Extract the (x, y) coordinate from the center of the cell holding the provided text.  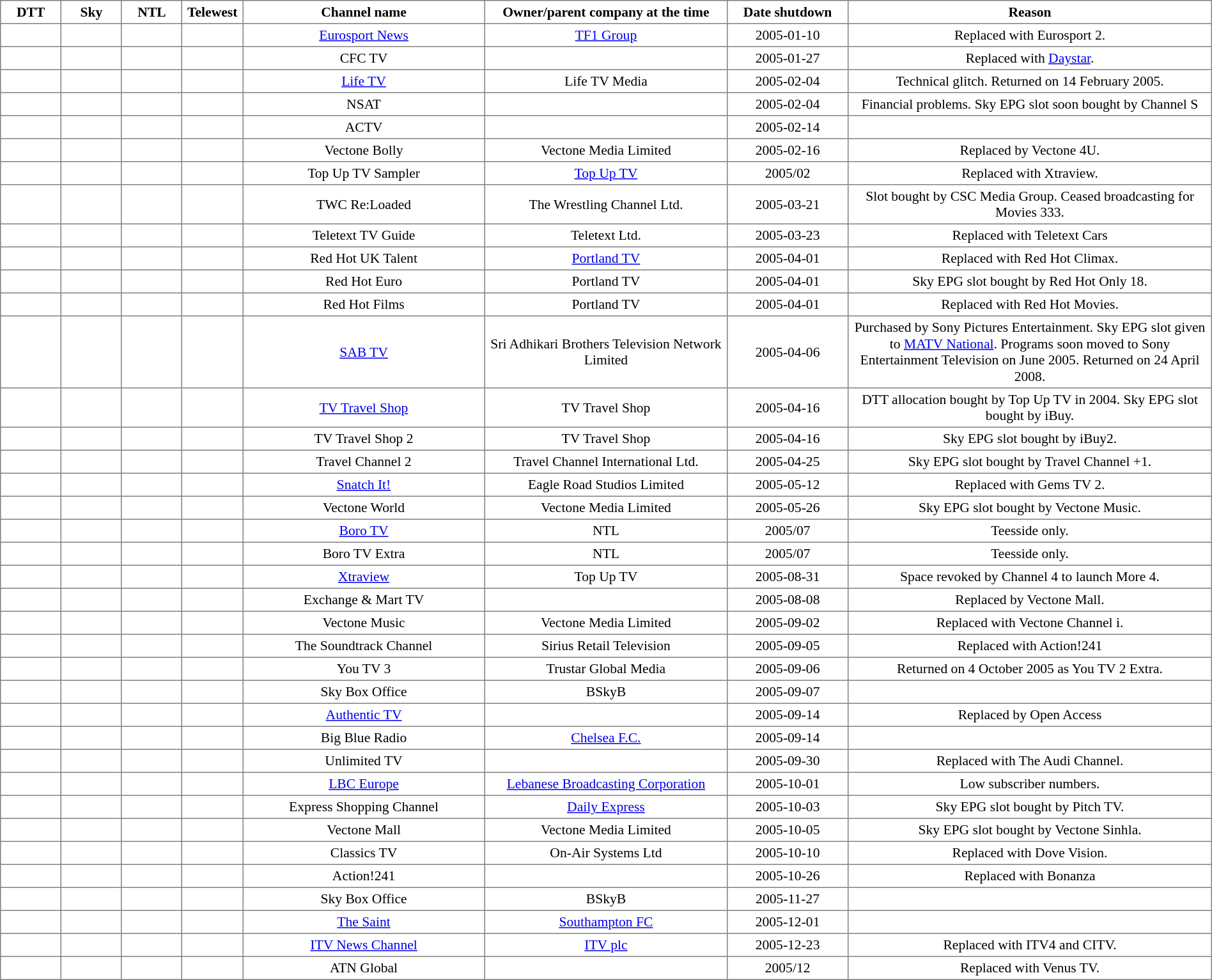
2005-05-12 (788, 485)
The Soundtrack Channel (364, 646)
Lebanese Broadcasting Corporation (606, 784)
2005-09-02 (788, 623)
Replaced with The Audi Channel. (1030, 761)
Sky EPG slot bought by Vectone Music. (1030, 508)
2005-09-07 (788, 692)
Eurosport News (364, 35)
TF1 Group (606, 35)
2005-01-27 (788, 58)
Authentic TV (364, 715)
Channel name (364, 12)
The Saint (364, 922)
2005-10-26 (788, 876)
Slot bought by CSC Media Group. Ceased broadcasting for Movies 333. (1030, 205)
2005-05-26 (788, 508)
SAB TV (364, 352)
Replaced by Vectone 4U. (1030, 150)
2005-10-05 (788, 830)
2005-09-05 (788, 646)
ITV News Channel (364, 945)
2005-10-03 (788, 807)
TWC Re:Loaded (364, 205)
Replaced by Open Access (1030, 715)
Vectone Mall (364, 830)
Replaced with ITV4 and CITV. (1030, 945)
Replaced with Xtraview. (1030, 173)
2005/02 (788, 173)
NSAT (364, 104)
Life TV (364, 81)
Replaced with Eurosport 2. (1030, 35)
Sky (91, 12)
Trustar Global Media (606, 669)
Replaced with Vectone Channel i. (1030, 623)
Chelsea F.C. (606, 738)
2005-12-23 (788, 945)
2005/12 (788, 968)
2005-09-30 (788, 761)
DTT allocation bought by Top Up TV in 2004. Sky EPG slot bought by iBuy. (1030, 408)
2005-04-25 (788, 462)
2005-02-16 (788, 150)
2005-08-08 (788, 600)
Replaced by Vectone Mall. (1030, 600)
Vectone Music (364, 623)
Top Up TV Sampler (364, 173)
Daily Express (606, 807)
You TV 3 (364, 669)
2005-03-23 (788, 235)
2005-12-01 (788, 922)
Replaced with Gems TV 2. (1030, 485)
2005-03-21 (788, 205)
CFC TV (364, 58)
LBC Europe (364, 784)
Sky EPG slot bought by Vectone Sinhla. (1030, 830)
2005-10-01 (788, 784)
The Wrestling Channel Ltd. (606, 205)
Telewest (212, 12)
2005-09-06 (788, 669)
ATN Global (364, 968)
Sri Adhikari Brothers Television Network Limited (606, 352)
Replaced with Bonanza (1030, 876)
Southampton FC (606, 922)
2005-10-10 (788, 853)
Exchange & Mart TV (364, 600)
Sirius Retail Television (606, 646)
Financial problems. Sky EPG slot soon bought by Channel S (1030, 104)
Reason (1030, 12)
Sky EPG slot bought by Pitch TV. (1030, 807)
Replaced with Red Hot Movies. (1030, 304)
2005-04-06 (788, 352)
Red Hot Films (364, 304)
Classics TV (364, 853)
Vectone World (364, 508)
Big Blue Radio (364, 738)
Vectone Bolly (364, 150)
Replaced with Red Hot Climax. (1030, 258)
Replaced with Venus TV. (1030, 968)
Sky EPG slot bought by Red Hot Only 18. (1030, 281)
Sky EPG slot bought by Travel Channel +1. (1030, 462)
Boro TV Extra (364, 554)
Space revoked by Channel 4 to launch More 4. (1030, 577)
Action!241 (364, 876)
Unlimited TV (364, 761)
2005-02-14 (788, 127)
Date shutdown (788, 12)
TV Travel Shop 2 (364, 439)
2005-01-10 (788, 35)
Teletext TV Guide (364, 235)
Technical glitch. Returned on 14 February 2005. (1030, 81)
Returned on 4 October 2005 as You TV 2 Extra. (1030, 669)
2005-08-31 (788, 577)
Sky EPG slot bought by iBuy2. (1030, 439)
Travel Channel International Ltd. (606, 462)
2005-11-27 (788, 899)
Red Hot UK Talent (364, 258)
Xtraview (364, 577)
Red Hot Euro (364, 281)
ACTV (364, 127)
DTT (31, 12)
Snatch It! (364, 485)
Eagle Road Studios Limited (606, 485)
On-Air Systems Ltd (606, 853)
Express Shopping Channel (364, 807)
Life TV Media (606, 81)
Boro TV (364, 531)
Replaced with Action!241 (1030, 646)
ITV plc (606, 945)
Travel Channel 2 (364, 462)
Replaced with Teletext Cars (1030, 235)
Replaced with Daystar. (1030, 58)
Teletext Ltd. (606, 235)
Owner/parent company at the time (606, 12)
Replaced with Dove Vision. (1030, 853)
Low subscriber numbers. (1030, 784)
